Pinpoint the cell where the given text exists, returning its [x, y] midpoint coordinate. 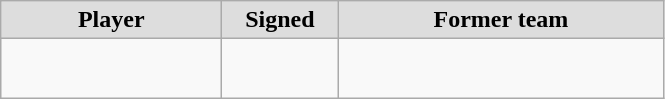
Player [112, 20]
Signed [280, 20]
Former team [501, 20]
